Pinpoint the cell where the given text exists, returning its [x, y] midpoint coordinate. 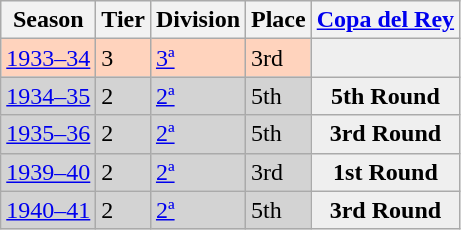
1935–36 [48, 134]
1933–34 [48, 58]
3 [124, 58]
Season [48, 20]
1st Round [385, 172]
1940–41 [48, 210]
5th Round [385, 96]
1939–40 [48, 172]
1934–35 [48, 96]
Division [198, 20]
Tier [124, 20]
3ª [198, 58]
Copa del Rey [385, 20]
Place [279, 20]
